Provide the (X, Y) coordinate of the cell's center where the given text is located.  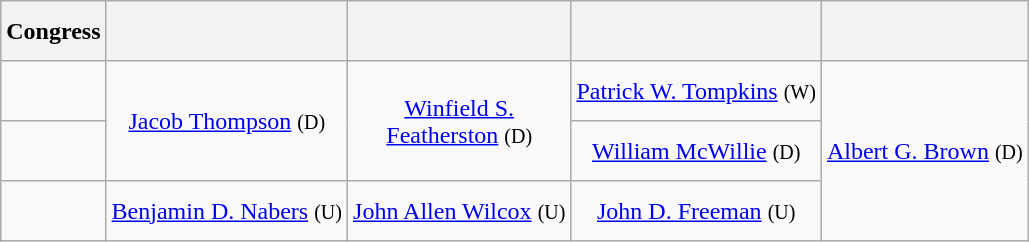
Winfield S.Featherston (D) (460, 121)
Albert G. Brown (D) (924, 151)
John Allen Wilcox (U) (460, 211)
Jacob Thompson (D) (226, 121)
John D. Freeman (U) (696, 211)
Benjamin D. Nabers (U) (226, 211)
William McWillie (D) (696, 151)
Patrick W. Tompkins (W) (696, 91)
Congress (54, 31)
